Extract the (X, Y) coordinate from the center of the cell holding the provided text.  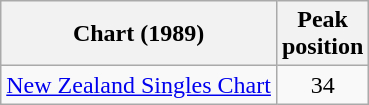
34 (322, 85)
Peakposition (322, 34)
Chart (1989) (139, 34)
New Zealand Singles Chart (139, 85)
